Extract the (x, y) coordinate from the center of the cell holding the provided text.  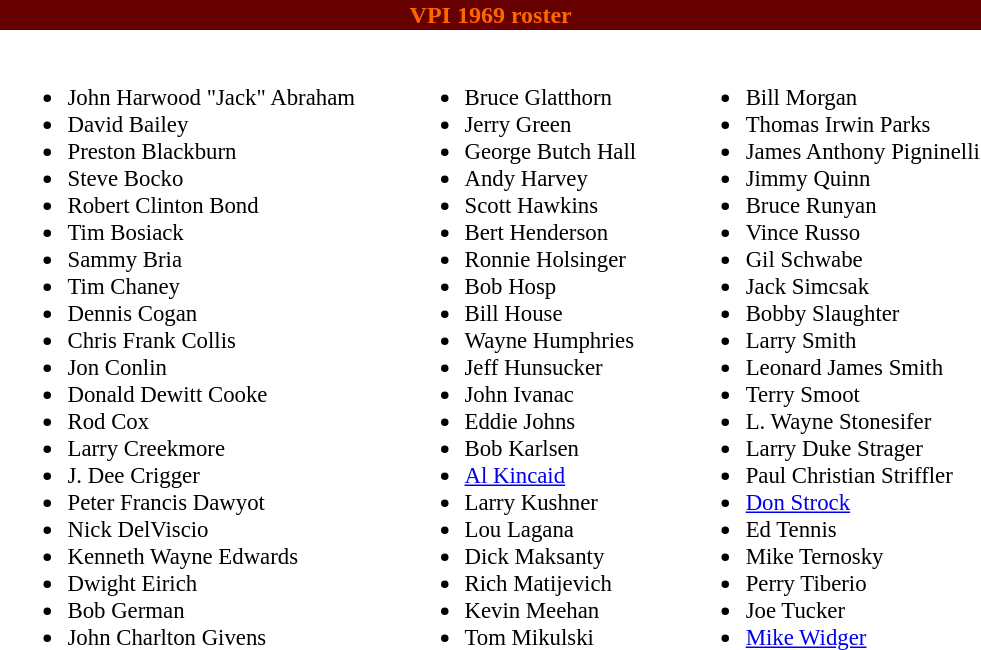
VPI 1969 roster (490, 15)
